Return (X, Y) of the center of cell containing provided text 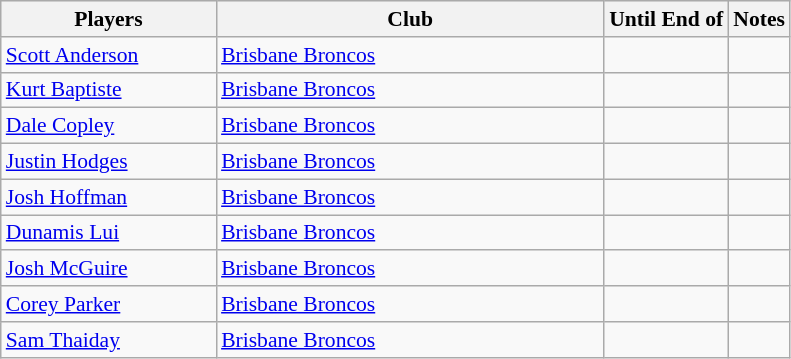
Notes (759, 19)
Scott Anderson (108, 55)
Josh McGuire (108, 269)
Justin Hodges (108, 162)
Sam Thaiday (108, 340)
Kurt Baptiste (108, 90)
Dunamis Lui (108, 233)
Corey Parker (108, 304)
Players (108, 19)
Josh Hoffman (108, 197)
Dale Copley (108, 126)
Until End of (666, 19)
Club (410, 19)
